Detect which cell encompasses the target text, then output its (X, Y) center coordinate. 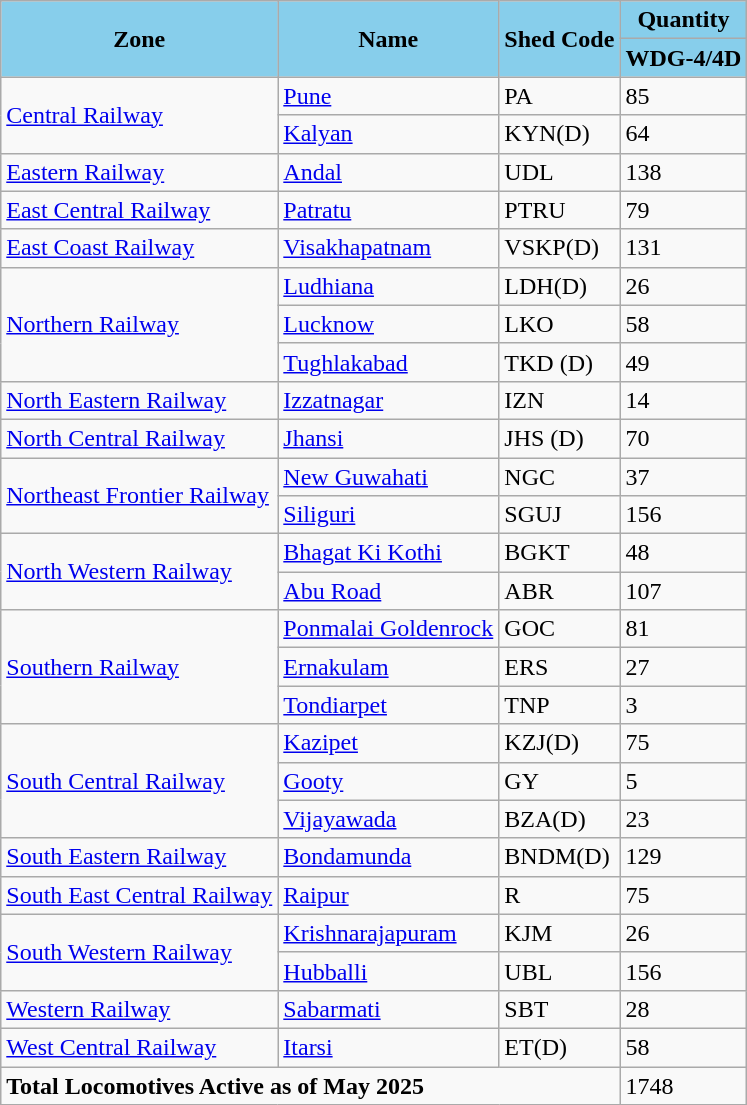
85 (684, 96)
Eastern Railway (140, 172)
79 (684, 210)
North Central Railway (140, 438)
Abu Road (388, 591)
Shed Code (560, 39)
48 (684, 553)
North Western Railway (140, 572)
Visakhapatnam (388, 248)
131 (684, 248)
Hubballi (388, 971)
IZN (560, 400)
GY (560, 781)
East Coast Railway (140, 248)
129 (684, 857)
Quantity (684, 20)
138 (684, 172)
BNDM(D) (560, 857)
1748 (684, 1085)
Central Railway (140, 115)
South Western Railway (140, 952)
3 (684, 705)
Jhansi (388, 438)
Izzatnagar (388, 400)
South Central Railway (140, 781)
South Eastern Railway (140, 857)
PTRU (560, 210)
KJM (560, 933)
VSKP(D) (560, 248)
R (560, 895)
Sabarmati (388, 1009)
Andal (388, 172)
37 (684, 477)
Ludhiana (388, 286)
LKO (560, 324)
Lucknow (388, 324)
PA (560, 96)
Zone (140, 39)
Gooty (388, 781)
Raipur (388, 895)
TKD (D) (560, 362)
64 (684, 134)
14 (684, 400)
West Central Railway (140, 1047)
UDL (560, 172)
Vijayawada (388, 819)
Patratu (388, 210)
107 (684, 591)
SBT (560, 1009)
East Central Railway (140, 210)
28 (684, 1009)
South East Central Railway (140, 895)
23 (684, 819)
Krishnarajapuram (388, 933)
70 (684, 438)
49 (684, 362)
North Eastern Railway (140, 400)
ET(D) (560, 1047)
Pune (388, 96)
Itarsi (388, 1047)
Bhagat Ki Kothi (388, 553)
NGC (560, 477)
Tughlakabad (388, 362)
Ponmalai Goldenrock (388, 629)
TNP (560, 705)
Ernakulam (388, 667)
Total Locomotives Active as of May 2025 (310, 1085)
ERS (560, 667)
Southern Railway (140, 667)
Kalyan (388, 134)
Northern Railway (140, 324)
SGUJ (560, 515)
BGKT (560, 553)
Bondamunda (388, 857)
Tondiarpet (388, 705)
LDH(D) (560, 286)
Western Railway (140, 1009)
BZA(D) (560, 819)
KZJ(D) (560, 743)
5 (684, 781)
Name (388, 39)
New Guwahati (388, 477)
KYN(D) (560, 134)
ABR (560, 591)
Northeast Frontier Railway (140, 496)
GOC (560, 629)
UBL (560, 971)
81 (684, 629)
Kazipet (388, 743)
WDG-4/4D (684, 58)
Siliguri (388, 515)
JHS (D) (560, 438)
27 (684, 667)
